Pinpoint the cell where the given text exists, returning its (X, Y) midpoint coordinate. 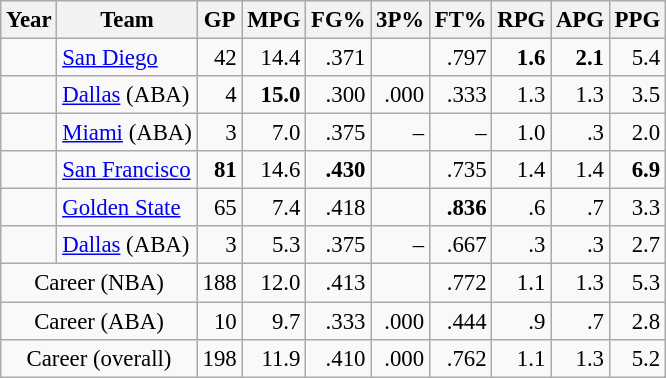
2.0 (637, 133)
4 (220, 95)
.371 (338, 58)
.300 (338, 95)
FG% (338, 20)
65 (220, 208)
.9 (522, 321)
10 (220, 321)
Career (overall) (99, 358)
1.0 (522, 133)
6.9 (637, 170)
.667 (460, 245)
Team (127, 20)
.410 (338, 358)
Year (29, 20)
198 (220, 358)
PPG (637, 20)
3.5 (637, 95)
12.0 (274, 283)
.444 (460, 321)
81 (220, 170)
San Francisco (127, 170)
San Diego (127, 58)
FT% (460, 20)
2.8 (637, 321)
Career (NBA) (99, 283)
Career (ABA) (99, 321)
RPG (522, 20)
188 (220, 283)
GP (220, 20)
.797 (460, 58)
MPG (274, 20)
.836 (460, 208)
Miami (ABA) (127, 133)
.413 (338, 283)
15.0 (274, 95)
3.3 (637, 208)
.772 (460, 283)
.430 (338, 170)
42 (220, 58)
2.7 (637, 245)
7.0 (274, 133)
.762 (460, 358)
Golden State (127, 208)
.735 (460, 170)
2.1 (580, 58)
.6 (522, 208)
9.7 (274, 321)
1.6 (522, 58)
14.6 (274, 170)
7.4 (274, 208)
14.4 (274, 58)
3P% (400, 20)
APG (580, 20)
5.4 (637, 58)
.418 (338, 208)
11.9 (274, 358)
5.2 (637, 358)
